Scan for the cell matching the given text and deliver its [x, y] coordinate at center. 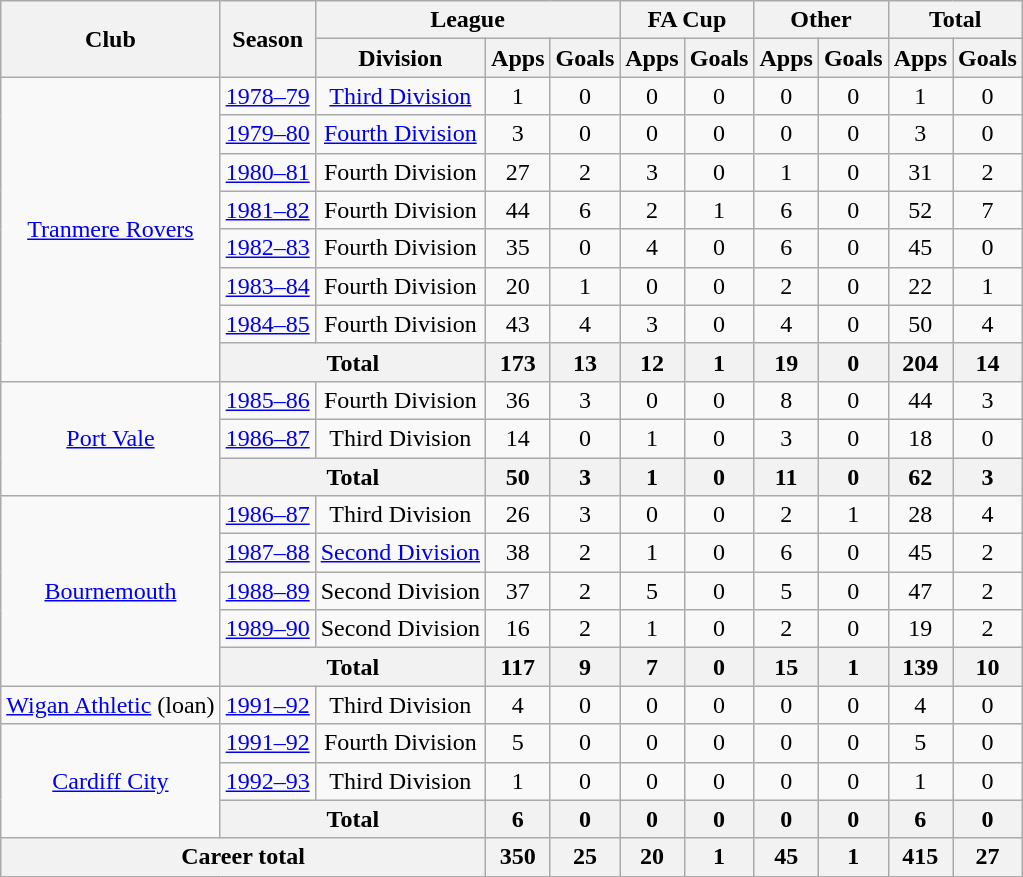
Wigan Athletic (loan) [110, 705]
Division [400, 58]
204 [920, 362]
28 [920, 515]
52 [920, 210]
16 [518, 629]
139 [920, 667]
9 [585, 667]
15 [786, 667]
1985–86 [268, 400]
1987–88 [268, 553]
League [468, 20]
1989–90 [268, 629]
1981–82 [268, 210]
173 [518, 362]
1979–80 [268, 134]
Other [821, 20]
35 [518, 248]
1984–85 [268, 324]
Career total [244, 857]
1982–83 [268, 248]
Port Vale [110, 438]
1988–89 [268, 591]
415 [920, 857]
1992–93 [268, 781]
12 [652, 362]
Season [268, 39]
11 [786, 477]
1980–81 [268, 172]
31 [920, 172]
25 [585, 857]
26 [518, 515]
36 [518, 400]
Cardiff City [110, 781]
37 [518, 591]
38 [518, 553]
8 [786, 400]
10 [988, 667]
18 [920, 438]
62 [920, 477]
Club [110, 39]
117 [518, 667]
1983–84 [268, 286]
350 [518, 857]
22 [920, 286]
1978–79 [268, 96]
Tranmere Rovers [110, 229]
Bournemouth [110, 591]
47 [920, 591]
43 [518, 324]
FA Cup [687, 20]
13 [585, 362]
